Search for the cell housing the specified text and yield its (x, y) center coordinate. 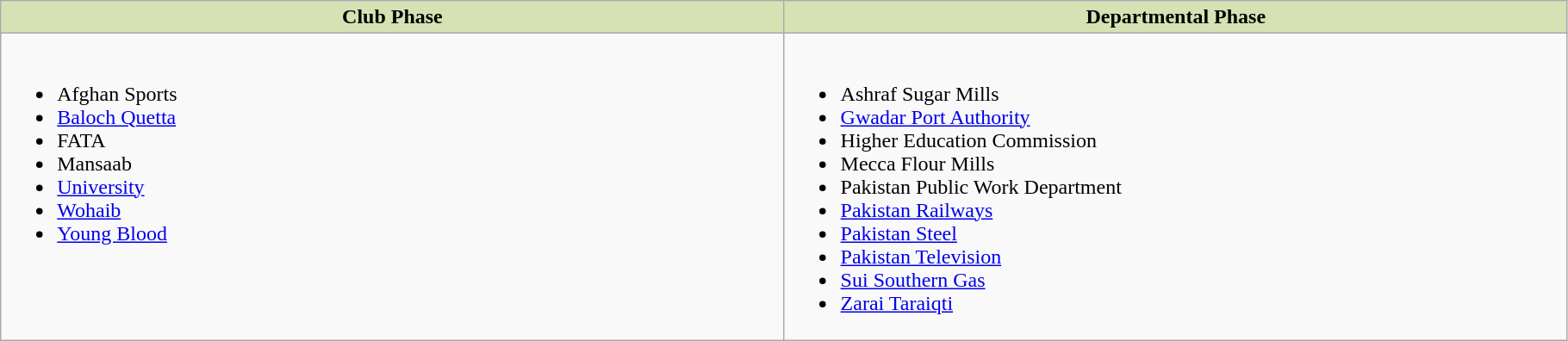
Afghan SportsBaloch QuettaFATAMansaabUniversityWohaibYoung Blood (393, 187)
Departmental Phase (1175, 17)
Club Phase (393, 17)
